For the text-containing cell, return its midpoint in [x, y] coordinate format. 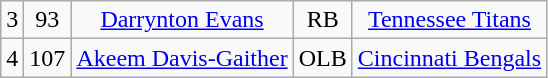
Darrynton Evans [182, 20]
4 [12, 58]
Tennessee Titans [449, 20]
Akeem Davis-Gaither [182, 58]
107 [48, 58]
RB [322, 20]
OLB [322, 58]
3 [12, 20]
93 [48, 20]
Cincinnati Bengals [449, 58]
